Detect which cell encompasses the target text, then output its [X, Y] center coordinate. 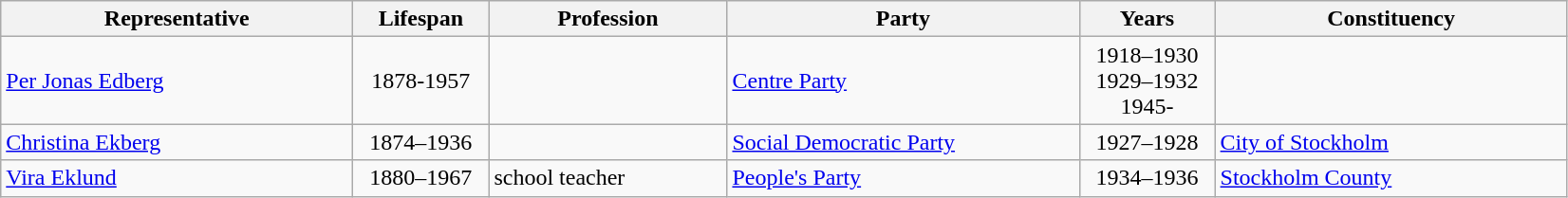
Christina Ekberg [177, 142]
Lifespan [421, 19]
1874–1936 [421, 142]
1927–1928 [1147, 142]
Constituency [1391, 19]
People's Party [904, 178]
Party [904, 19]
1878-1957 [421, 81]
Centre Party [904, 81]
Social Democratic Party [904, 142]
Representative [177, 19]
1934–1936 [1147, 178]
Profession [607, 19]
Vira Eklund [177, 178]
Per Jonas Edberg [177, 81]
Years [1147, 19]
1880–1967 [421, 178]
school teacher [607, 178]
1918–19301929–19321945- [1147, 81]
City of Stockholm [1391, 142]
Stockholm County [1391, 178]
